Locate the cell with the specified text and output its [X, Y] center coordinate. 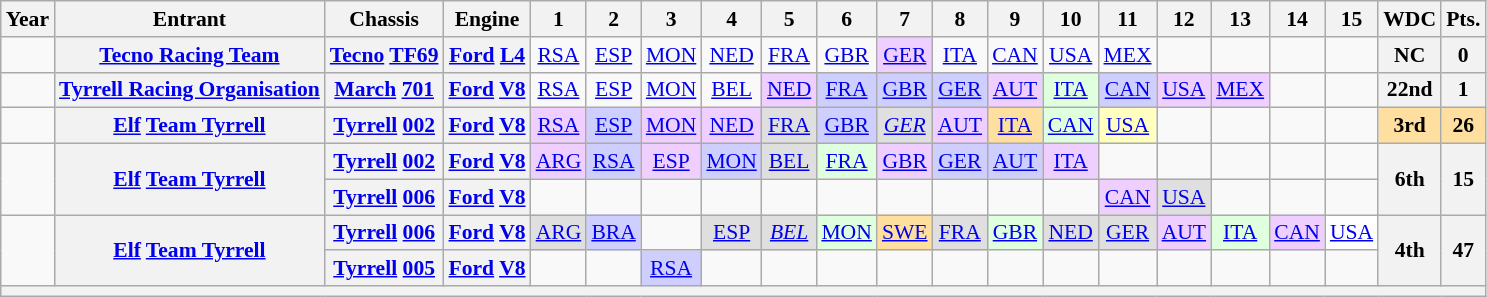
Tyrrell 005 [384, 269]
Entrant [190, 19]
BRA [614, 233]
47 [1463, 250]
March 701 [384, 90]
Tyrrell Racing Organisation [190, 90]
SWE [905, 233]
2 [614, 19]
4 [732, 19]
NC [1410, 55]
Chassis [384, 19]
Engine [486, 19]
5 [789, 19]
0 [1463, 55]
26 [1463, 126]
14 [1297, 19]
7 [905, 19]
6th [1410, 180]
12 [1184, 19]
6 [846, 19]
22nd [1410, 90]
Year [28, 19]
9 [1015, 19]
8 [960, 19]
Ford L4 [486, 55]
Pts. [1463, 19]
WDC [1410, 19]
11 [1127, 19]
3 [672, 19]
3rd [1410, 126]
Tecno TF69 [384, 55]
Tecno Racing Team [190, 55]
13 [1240, 19]
4th [1410, 250]
10 [1071, 19]
